Return the (x, y) coordinate for the center point of the cell that contains the specified text.  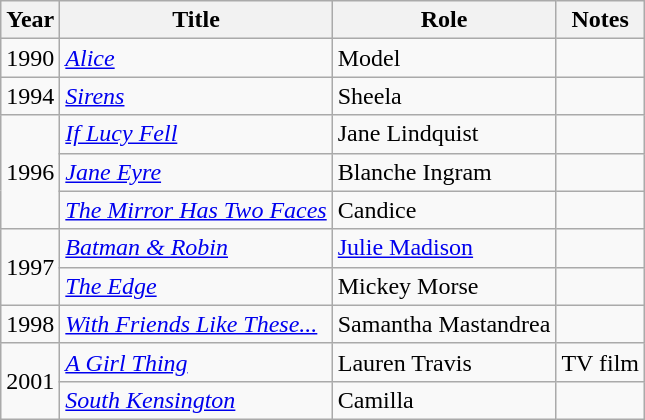
Blanche Ingram (444, 172)
Batman & Robin (196, 248)
The Mirror Has Two Faces (196, 210)
Title (196, 20)
Camilla (444, 400)
TV film (600, 362)
Lauren Travis (444, 362)
1996 (30, 172)
2001 (30, 381)
A Girl Thing (196, 362)
The Edge (196, 286)
Model (444, 58)
Notes (600, 20)
Year (30, 20)
Role (444, 20)
South Kensington (196, 400)
Jane Eyre (196, 172)
1994 (30, 96)
If Lucy Fell (196, 134)
Samantha Mastandrea (444, 324)
1998 (30, 324)
Sheela (444, 96)
1990 (30, 58)
Sirens (196, 96)
Mickey Morse (444, 286)
1997 (30, 267)
Julie Madison (444, 248)
Candice (444, 210)
Jane Lindquist (444, 134)
With Friends Like These... (196, 324)
Alice (196, 58)
